Return the [x, y] coordinate for the center point of the cell that contains the specified text.  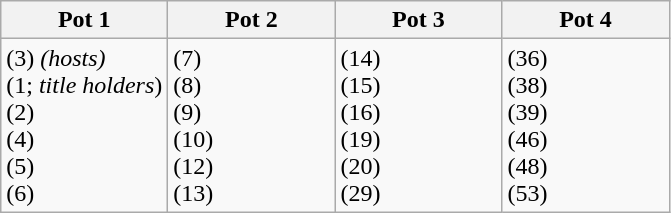
Pot 1 [84, 20]
Pot 4 [586, 20]
Pot 2 [252, 20]
Pot 3 [418, 20]
(7) (8) (9) (10) (12) (13) [252, 126]
(14) (15) (16) (19) (20) (29) [418, 126]
(36) (38) (39) (46) (48) (53) [586, 126]
(3) (hosts) (1; title holders) (2) (4) (5) (6) [84, 126]
